Capture the cell that displays the provided text and extract its [x, y] central coordinate. 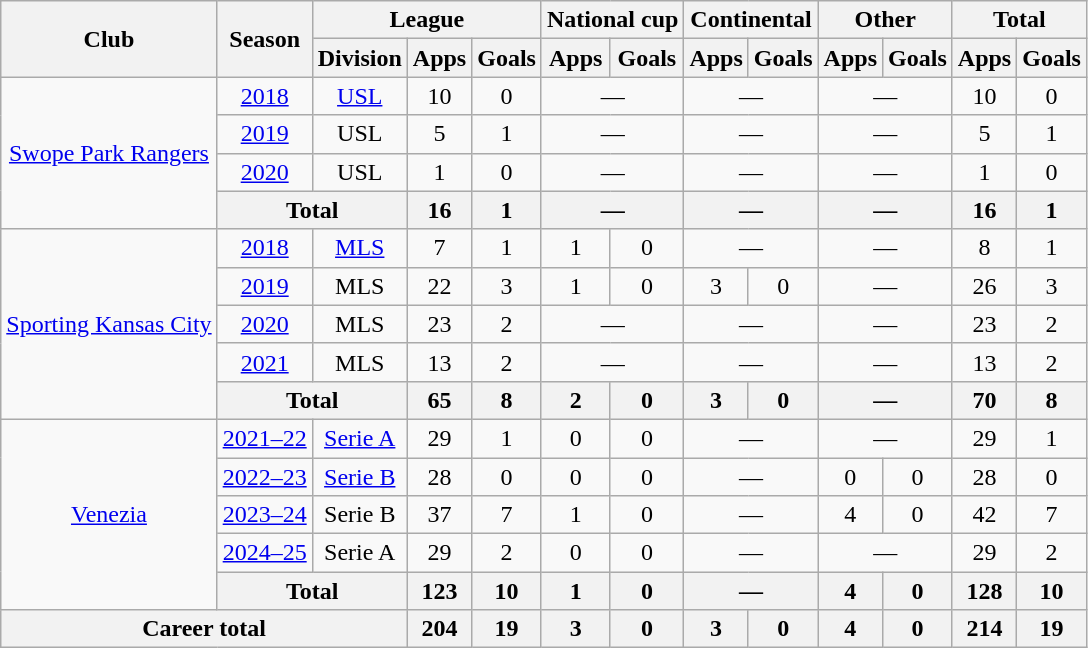
128 [984, 591]
26 [984, 286]
65 [439, 400]
42 [984, 515]
37 [439, 515]
Career total [204, 629]
Swope Park Rangers [109, 153]
2022–23 [264, 477]
Club [109, 39]
2021–22 [264, 438]
22 [439, 286]
League [426, 20]
Division [360, 58]
2023–24 [264, 515]
214 [984, 629]
2024–25 [264, 553]
Sporting Kansas City [109, 324]
Season [264, 39]
2021 [264, 362]
204 [439, 629]
National cup [612, 20]
Venezia [109, 514]
Other [885, 20]
Continental [751, 20]
123 [439, 591]
70 [984, 400]
